From the cell containing the given text, extract its center point as (x, y) coordinate. 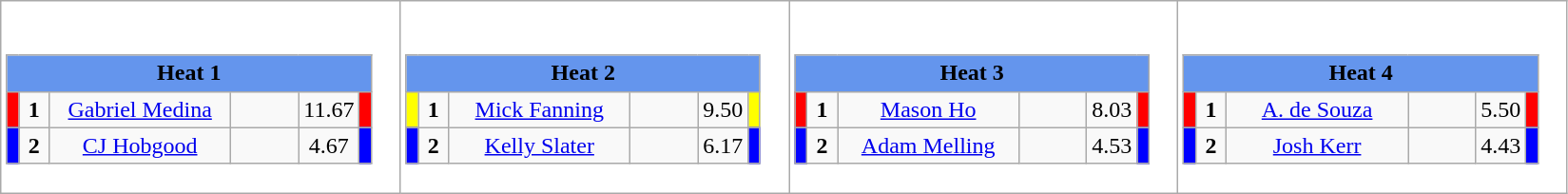
Heat 1 1 Gabriel Medina 11.67 2 CJ Hobgood 4.67 (201, 97)
Josh Kerr (1318, 145)
11.67 (329, 109)
Heat 4 (1361, 73)
6.17 (723, 145)
5.50 (1500, 109)
4.67 (329, 145)
4.43 (1500, 145)
CJ Hobgood (141, 145)
Kelly Slater (540, 145)
Heat 2 (583, 73)
4.53 (1113, 145)
Mason Ho (928, 109)
Heat 2 1 Mick Fanning 9.50 2 Kelly Slater 6.17 (595, 97)
8.03 (1113, 109)
9.50 (723, 109)
Mick Fanning (540, 109)
Heat 3 1 Mason Ho 8.03 2 Adam Melling 4.53 (983, 97)
Heat 3 (972, 73)
A. de Souza (1318, 109)
Gabriel Medina (141, 109)
Adam Melling (928, 145)
Heat 4 1 A. de Souza 5.50 2 Josh Kerr 4.43 (1373, 97)
Heat 1 (188, 73)
